Determine the (X, Y) coordinate at the center of the cell enclosing the given text.  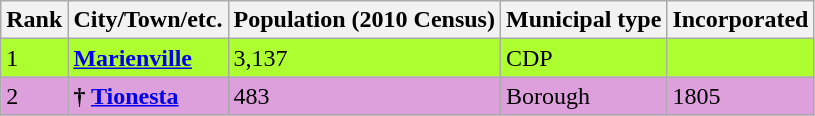
† Tionesta (148, 96)
1805 (740, 96)
1 (34, 58)
Population (2010 Census) (364, 20)
3,137 (364, 58)
2 (34, 96)
Marienville (148, 58)
CDP (583, 58)
483 (364, 96)
Borough (583, 96)
Incorporated (740, 20)
Municipal type (583, 20)
City/Town/etc. (148, 20)
Rank (34, 20)
